Determine the [x, y] coordinate at the center of the cell enclosing the given text.  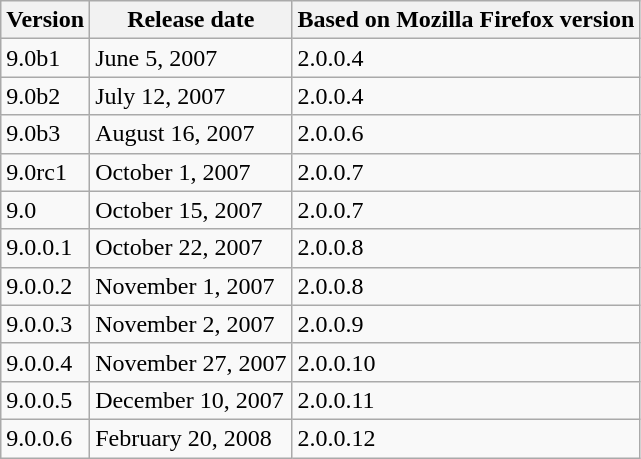
9.0rc1 [46, 172]
9.0.0.6 [46, 438]
9.0.0.3 [46, 324]
October 22, 2007 [191, 248]
November 1, 2007 [191, 286]
9.0.0.4 [46, 362]
Release date [191, 20]
9.0b3 [46, 134]
9.0b1 [46, 58]
October 1, 2007 [191, 172]
9.0b2 [46, 96]
2.0.0.6 [466, 134]
9.0.0.5 [46, 400]
November 2, 2007 [191, 324]
August 16, 2007 [191, 134]
July 12, 2007 [191, 96]
June 5, 2007 [191, 58]
9.0.0.1 [46, 248]
November 27, 2007 [191, 362]
Version [46, 20]
October 15, 2007 [191, 210]
2.0.0.10 [466, 362]
2.0.0.12 [466, 438]
2.0.0.9 [466, 324]
2.0.0.11 [466, 400]
9.0 [46, 210]
February 20, 2008 [191, 438]
December 10, 2007 [191, 400]
9.0.0.2 [46, 286]
Based on Mozilla Firefox version [466, 20]
